Identify which cell holds the provided text, then report its (x, y) central coordinate. 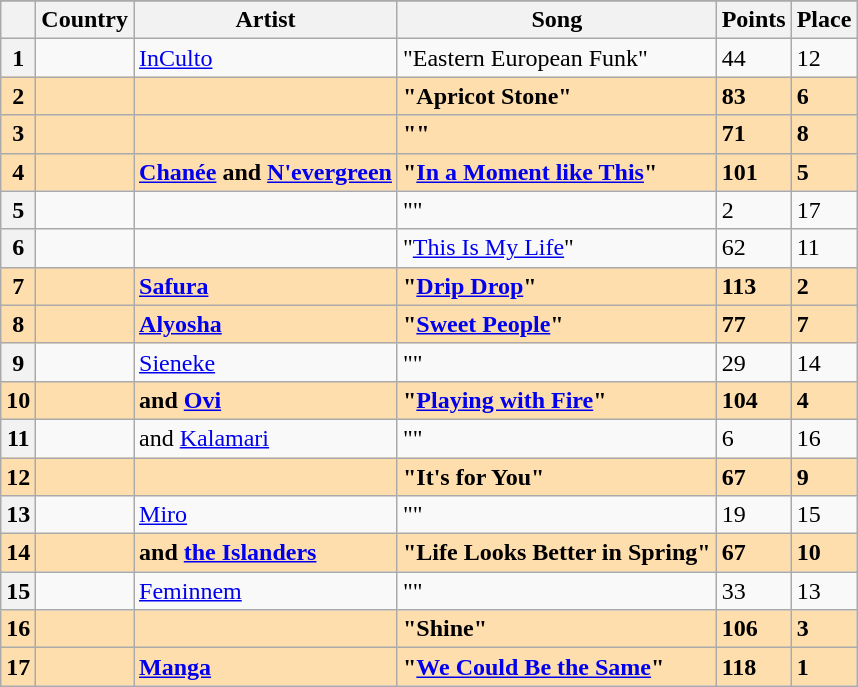
and Kalamari (266, 438)
"Eastern European Funk" (556, 58)
"This Is My Life" (556, 248)
Points (754, 20)
19 (754, 515)
and Ovi (266, 400)
"Apricot Stone" (556, 96)
Safura (266, 286)
Alyosha (266, 324)
101 (754, 172)
Feminnem (266, 591)
104 (754, 400)
"It's for You" (556, 477)
71 (754, 134)
"Sweet People" (556, 324)
Sieneke (266, 362)
Place (824, 20)
"We Could Be the Same" (556, 667)
113 (754, 286)
29 (754, 362)
Artist (266, 20)
"Drip Drop" (556, 286)
and the Islanders (266, 553)
Chanée and N'evergreen (266, 172)
"Playing with Fire" (556, 400)
Song (556, 20)
44 (754, 58)
Manga (266, 667)
"In a Moment like This" (556, 172)
83 (754, 96)
33 (754, 591)
"Shine" (556, 629)
"Life Looks Better in Spring" (556, 553)
106 (754, 629)
118 (754, 667)
Country (85, 20)
Miro (266, 515)
77 (754, 324)
62 (754, 248)
InCulto (266, 58)
